Find where the given text appears and provide that cell's center as (X, Y) coordinate. 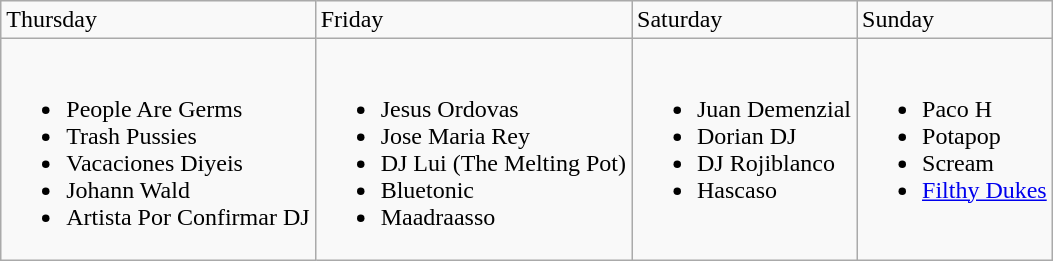
Juan DemenzialDorian DJDJ RojiblancoHascaso (744, 150)
Friday (473, 20)
Sunday (954, 20)
Jesus OrdovasJose Maria ReyDJ Lui (The Melting Pot)BluetonicMaadraasso (473, 150)
Saturday (744, 20)
Paco HPotapopScreamFilthy Dukes (954, 150)
People Are GermsTrash PussiesVacaciones DiyeisJohann WaldArtista Por Confirmar DJ (158, 150)
Thursday (158, 20)
